Scan for the cell matching the given text and deliver its (X, Y) coordinate at center. 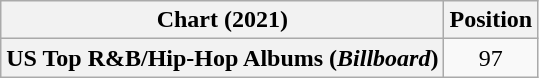
US Top R&B/Hip-Hop Albums (Billboard) (222, 58)
97 (491, 58)
Chart (2021) (222, 20)
Position (491, 20)
